Output the (X, Y) coordinate of the center of the cell containing the given text.  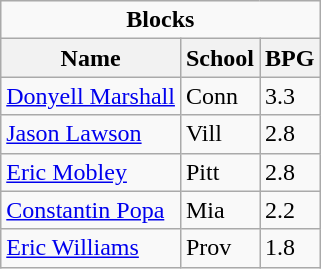
Prov (220, 248)
Blocks (160, 20)
Constantin Popa (91, 210)
Pitt (220, 172)
Eric Williams (91, 248)
2.2 (290, 210)
Name (91, 58)
Eric Mobley (91, 172)
Mia (220, 210)
Jason Lawson (91, 134)
Vill (220, 134)
1.8 (290, 248)
Conn (220, 96)
BPG (290, 58)
School (220, 58)
Donyell Marshall (91, 96)
3.3 (290, 96)
